Pinpoint the cell where the given text exists, returning its (x, y) midpoint coordinate. 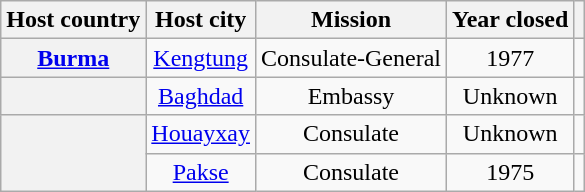
Houayxay (201, 134)
Consulate-General (352, 58)
Year closed (510, 20)
Baghdad (201, 96)
Host city (201, 20)
1977 (510, 58)
Kengtung (201, 58)
Embassy (352, 96)
Host country (74, 20)
Mission (352, 20)
Pakse (201, 172)
Burma (74, 58)
1975 (510, 172)
